Search for the cell housing the specified text and yield its (X, Y) center coordinate. 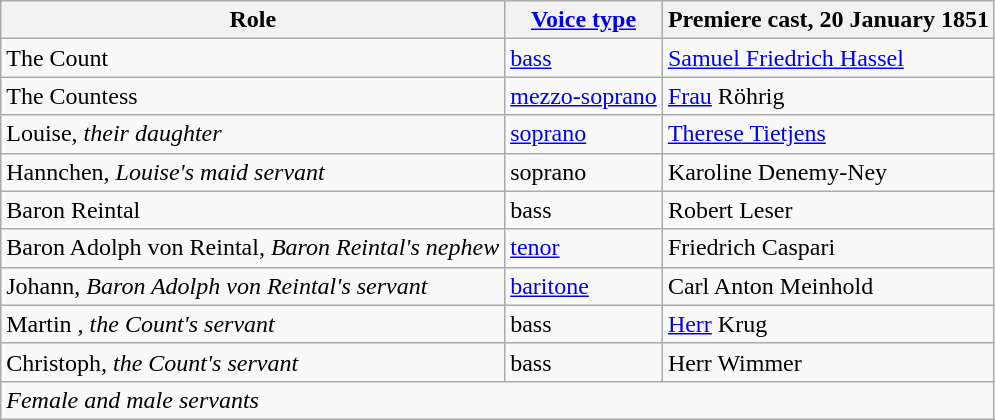
Female and male servants (498, 400)
Frau Röhrig (828, 96)
Louise, their daughter (253, 134)
Karoline Denemy-Ney (828, 172)
Carl Anton Meinhold (828, 286)
Role (253, 20)
Herr Krug (828, 324)
Premiere cast, 20 January 1851 (828, 20)
Christoph, the Count's servant (253, 362)
Robert Leser (828, 210)
Johann, Baron Adolph von Reintal's servant (253, 286)
The Count (253, 58)
baritone (584, 286)
Herr Wimmer (828, 362)
Baron Adolph von Reintal, Baron Reintal's nephew (253, 248)
Hannchen, Louise's maid servant (253, 172)
tenor (584, 248)
mezzo-soprano (584, 96)
Martin , the Count's servant (253, 324)
Samuel Friedrich Hassel (828, 58)
Friedrich Caspari (828, 248)
Therese Tietjens (828, 134)
Voice type (584, 20)
Baron Reintal (253, 210)
The Countess (253, 96)
